Determine the (x, y) coordinate at the center of the cell enclosing the given text.  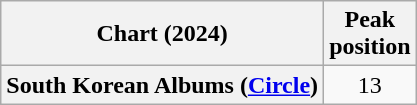
Peakposition (370, 34)
South Korean Albums (Circle) (162, 85)
13 (370, 85)
Chart (2024) (162, 34)
